Pinpoint the cell where the given text exists, returning its [x, y] midpoint coordinate. 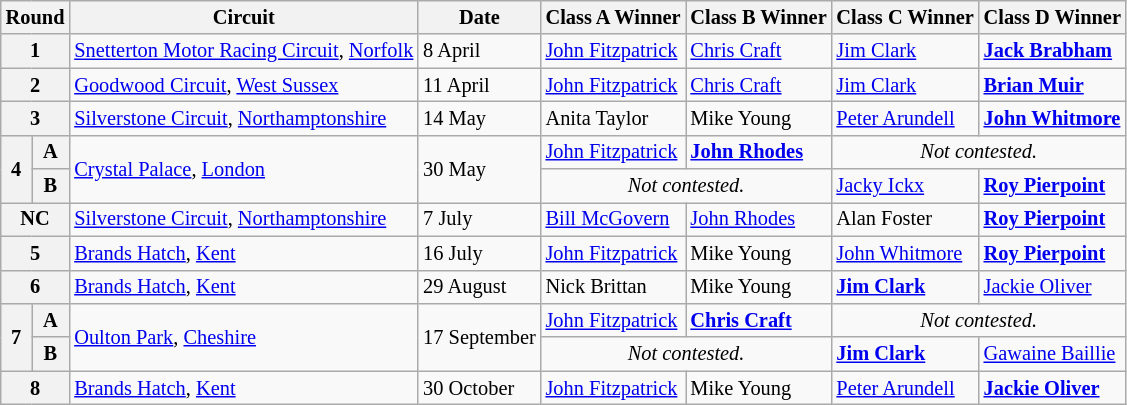
Crystal Palace, London [244, 168]
14 May [479, 118]
2 [36, 85]
29 August [479, 287]
Class D Winner [1052, 17]
Bill McGovern [614, 219]
Round [36, 17]
Class C Winner [906, 17]
7 [16, 336]
16 July [479, 253]
17 September [479, 336]
Gawaine Baillie [1052, 354]
4 [16, 168]
30 October [479, 388]
7 July [479, 219]
8 [36, 388]
Snetterton Motor Racing Circuit, Norfolk [244, 51]
30 May [479, 168]
5 [36, 253]
11 April [479, 85]
Oulton Park, Cheshire [244, 336]
Circuit [244, 17]
Alan Foster [906, 219]
Class B Winner [759, 17]
Jack Brabham [1052, 51]
Nick Brittan [614, 287]
6 [36, 287]
Jacky Ickx [906, 186]
Class A Winner [614, 17]
Anita Taylor [614, 118]
1 [36, 51]
8 April [479, 51]
Date [479, 17]
NC [36, 219]
3 [36, 118]
Brian Muir [1052, 85]
Goodwood Circuit, West Sussex [244, 85]
